Return the [X, Y] coordinate for the center point of the cell that contains the specified text.  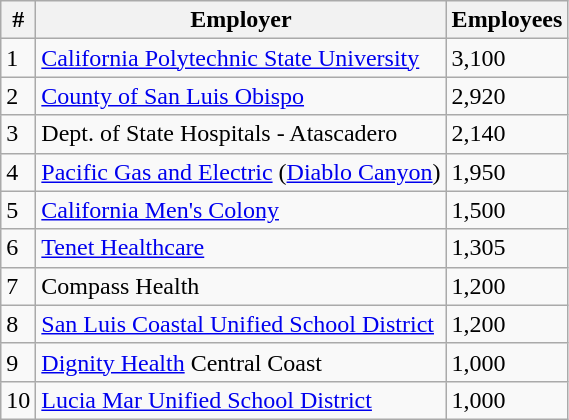
5 [18, 210]
Pacific Gas and Electric (Diablo Canyon) [241, 172]
9 [18, 362]
Lucia Mar Unified School District [241, 400]
Dignity Health Central Coast [241, 362]
Tenet Healthcare [241, 248]
1,305 [507, 248]
Employer [241, 20]
1,500 [507, 210]
8 [18, 324]
3 [18, 134]
California Men's Colony [241, 210]
4 [18, 172]
Dept. of State Hospitals - Atascadero [241, 134]
2 [18, 96]
Compass Health [241, 286]
California Polytechnic State University [241, 58]
1 [18, 58]
# [18, 20]
1,950 [507, 172]
San Luis Coastal Unified School District [241, 324]
2,140 [507, 134]
10 [18, 400]
County of San Luis Obispo [241, 96]
6 [18, 248]
2,920 [507, 96]
Employees [507, 20]
3,100 [507, 58]
7 [18, 286]
